Determine the (x, y) coordinate at the center of the cell enclosing the given text.  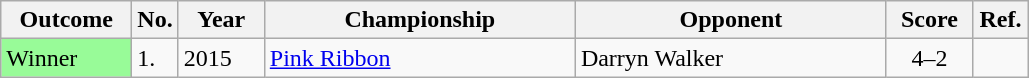
Championship (420, 20)
Outcome (66, 20)
Opponent (730, 20)
2015 (221, 58)
Score (929, 20)
No. (155, 20)
4–2 (929, 58)
Year (221, 20)
1. (155, 58)
Ref. (1000, 20)
Winner (66, 58)
Pink Ribbon (420, 58)
Darryn Walker (730, 58)
